Capture the cell that displays the provided text and extract its [X, Y] central coordinate. 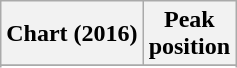
Peak position [189, 34]
Chart (2016) [72, 34]
